Locate the cell with the specified text and output its (X, Y) center coordinate. 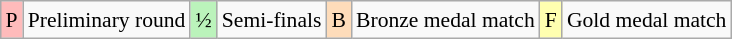
Bronze medal match (446, 20)
P (12, 20)
Preliminary round (107, 20)
F (551, 20)
Gold medal match (647, 20)
½ (203, 20)
B (338, 20)
Semi-finals (272, 20)
